Output the [X, Y] coordinate of the center of the cell containing the given text.  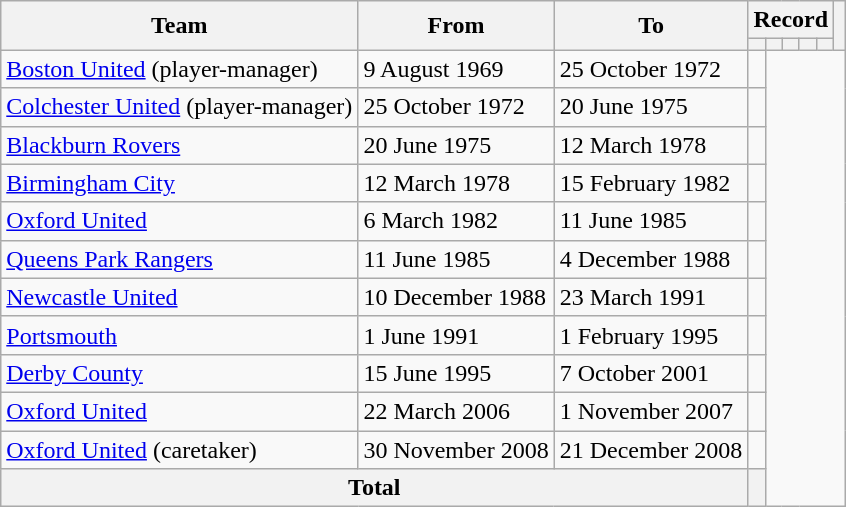
Oxford United (caretaker) [180, 449]
From [456, 26]
1 February 1995 [651, 335]
Newcastle United [180, 297]
21 December 2008 [651, 449]
22 March 2006 [456, 411]
10 December 1988 [456, 297]
Derby County [180, 373]
Record [791, 20]
Team [180, 26]
Blackburn Rovers [180, 145]
Total [374, 488]
6 March 1982 [456, 221]
9 August 1969 [456, 69]
Portsmouth [180, 335]
4 December 1988 [651, 259]
Colchester United (player-manager) [180, 107]
To [651, 26]
1 June 1991 [456, 335]
30 November 2008 [456, 449]
1 November 2007 [651, 411]
Boston United (player-manager) [180, 69]
Queens Park Rangers [180, 259]
15 February 1982 [651, 183]
15 June 1995 [456, 373]
Birmingham City [180, 183]
7 October 2001 [651, 373]
23 March 1991 [651, 297]
